Determine the (X, Y) coordinate at the center of the cell enclosing the given text.  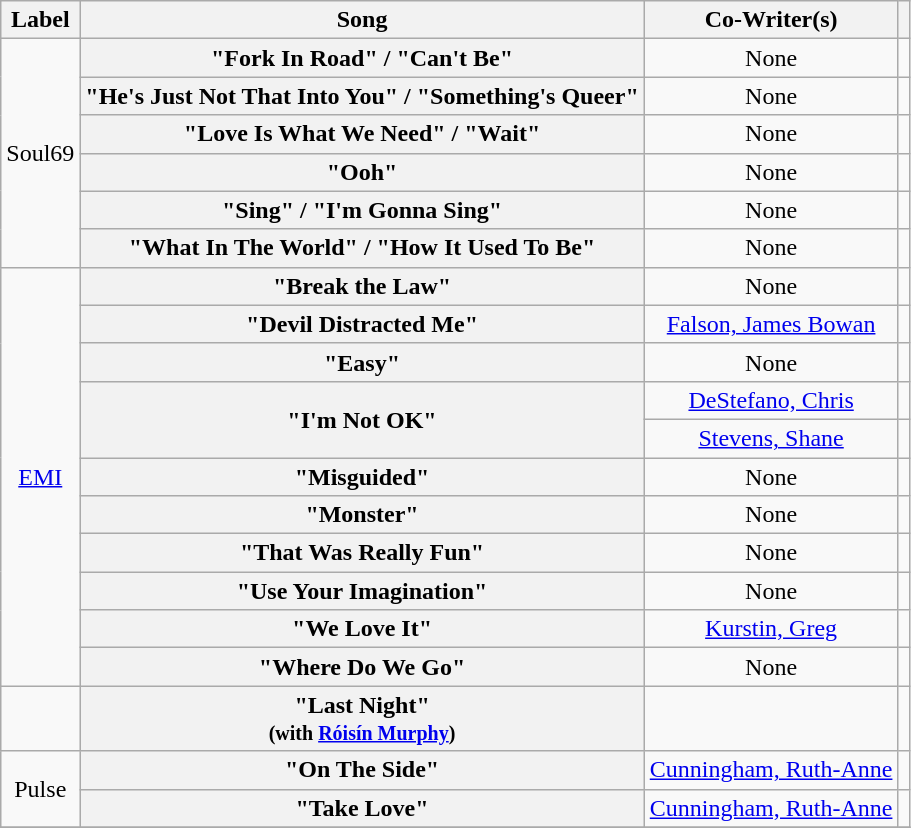
"Ooh" (362, 172)
"Misguided" (362, 477)
"Devil Distracted Me" (362, 324)
"We Love It" (362, 629)
"Use Your Imagination" (362, 591)
"I'm Not OK" (362, 419)
"What In The World" / "How It Used To Be" (362, 248)
"Take Love" (362, 808)
"He's Just Not That Into You" / "Something's Queer" (362, 96)
DeStefano, Chris (771, 400)
"Where Do We Go" (362, 667)
Pulse (40, 789)
Stevens, Shane (771, 438)
"Last Night"(with Róisín Murphy) (362, 718)
EMI (40, 476)
Soul69 (40, 153)
"Sing" / "I'm Gonna Sing" (362, 210)
Label (40, 20)
"Monster" (362, 515)
"Love Is What We Need" / "Wait" (362, 134)
Kurstin, Greg (771, 629)
"On The Side" (362, 770)
Co-Writer(s) (771, 20)
Song (362, 20)
"Fork In Road" / "Can't Be" (362, 58)
"That Was Really Fun" (362, 553)
"Easy" (362, 362)
"Break the Law" (362, 286)
Falson, James Bowan (771, 324)
